Identify which cell holds the provided text, then report its (x, y) central coordinate. 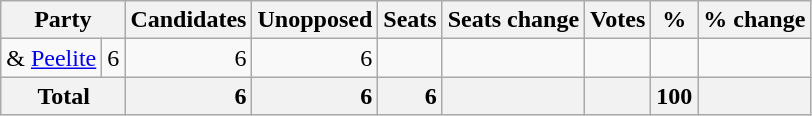
100 (674, 96)
Seats (410, 20)
Party (63, 20)
Unopposed (315, 20)
Total (63, 96)
% (674, 20)
Seats change (513, 20)
% change (754, 20)
& Peelite (52, 58)
Candidates (188, 20)
Votes (618, 20)
